Return the [x, y] coordinate for the center point of the cell that contains the specified text.  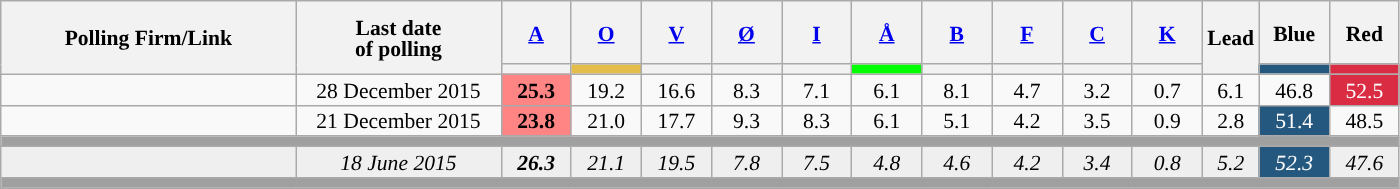
19.2 [606, 90]
5.1 [957, 120]
Blue [1294, 32]
19.5 [676, 162]
Polling Firm/Link [148, 38]
25.3 [536, 90]
4.8 [887, 162]
7.8 [746, 162]
Last dateof polling [398, 38]
3.4 [1097, 162]
2.8 [1230, 120]
18 June 2015 [398, 162]
4.6 [957, 162]
23.8 [536, 120]
7.1 [817, 90]
4.7 [1027, 90]
V [676, 32]
21 December 2015 [398, 120]
3.2 [1097, 90]
Å [887, 32]
0.9 [1167, 120]
C [1097, 32]
51.4 [1294, 120]
48.5 [1364, 120]
52.5 [1364, 90]
O [606, 32]
17.7 [676, 120]
I [817, 32]
F [1027, 32]
5.2 [1230, 162]
52.3 [1294, 162]
0.8 [1167, 162]
Lead [1230, 38]
3.5 [1097, 120]
46.8 [1294, 90]
26.3 [536, 162]
21.1 [606, 162]
K [1167, 32]
Red [1364, 32]
B [957, 32]
21.0 [606, 120]
0.7 [1167, 90]
7.5 [817, 162]
9.3 [746, 120]
A [536, 32]
8.1 [957, 90]
28 December 2015 [398, 90]
16.6 [676, 90]
Ø [746, 32]
47.6 [1364, 162]
